Scan for the cell matching the given text and deliver its [X, Y] coordinate at center. 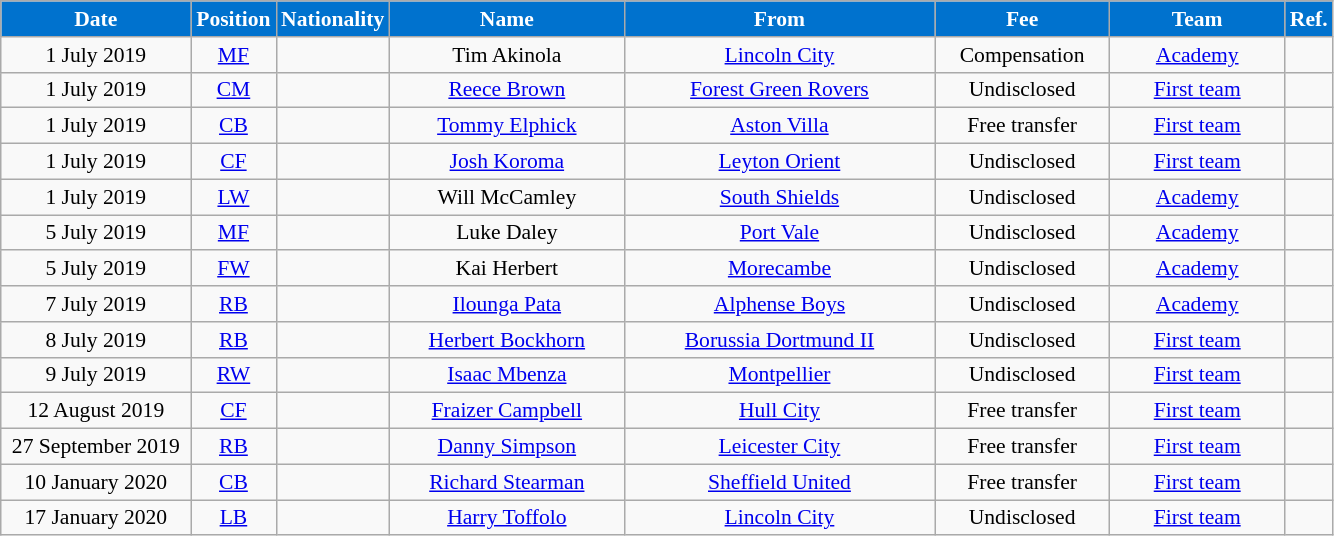
Ref. [1309, 19]
Kai Herbert [506, 269]
9 July 2019 [96, 375]
Leyton Orient [779, 162]
Position [234, 19]
Montpellier [779, 375]
Luke Daley [506, 233]
8 July 2019 [96, 340]
LB [234, 518]
South Shields [779, 197]
Isaac Mbenza [506, 375]
Port Vale [779, 233]
Date [96, 19]
Fee [1022, 19]
Fraizer Campbell [506, 411]
7 July 2019 [96, 304]
Aston Villa [779, 126]
LW [234, 197]
Borussia Dortmund II [779, 340]
Morecambe [779, 269]
Compensation [1022, 55]
Forest Green Rovers [779, 90]
Will McCamley [506, 197]
Danny Simpson [506, 447]
Herbert Bockhorn [506, 340]
Hull City [779, 411]
10 January 2020 [96, 482]
Josh Koroma [506, 162]
Tommy Elphick [506, 126]
Name [506, 19]
CM [234, 90]
27 September 2019 [96, 447]
Team [1198, 19]
Harry Toffolo [506, 518]
Richard Stearman [506, 482]
Reece Brown [506, 90]
RW [234, 375]
Leicester City [779, 447]
Alphense Boys [779, 304]
17 January 2020 [96, 518]
Ilounga Pata [506, 304]
Nationality [332, 19]
FW [234, 269]
Sheffield United [779, 482]
From [779, 19]
12 August 2019 [96, 411]
Tim Akinola [506, 55]
